Pinpoint the cell where the given text exists, returning its (X, Y) midpoint coordinate. 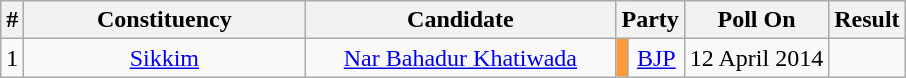
Poll On (756, 20)
Party (650, 20)
Nar Bahadur Khatiwada (460, 58)
1 (12, 58)
BJP (656, 58)
12 April 2014 (756, 58)
Sikkim (164, 58)
# (12, 20)
Constituency (164, 20)
Result (867, 20)
Candidate (460, 20)
